Detect which cell encompasses the target text, then output its (X, Y) center coordinate. 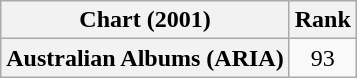
Rank (322, 20)
93 (322, 58)
Australian Albums (ARIA) (145, 58)
Chart (2001) (145, 20)
